Detect which cell encompasses the target text, then output its (X, Y) center coordinate. 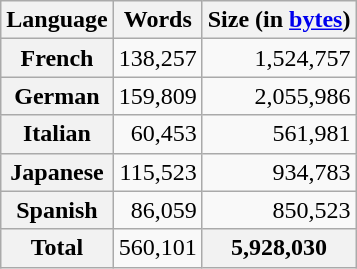
2,055,986 (279, 96)
86,059 (158, 210)
Total (57, 248)
5,928,030 (279, 248)
850,523 (279, 210)
560,101 (158, 248)
60,453 (158, 134)
934,783 (279, 172)
Size (in bytes) (279, 20)
Italian (57, 134)
German (57, 96)
159,809 (158, 96)
Language (57, 20)
561,981 (279, 134)
115,523 (158, 172)
1,524,757 (279, 58)
French (57, 58)
Japanese (57, 172)
Words (158, 20)
Spanish (57, 210)
138,257 (158, 58)
